For the text-containing cell, return its midpoint in [x, y] coordinate format. 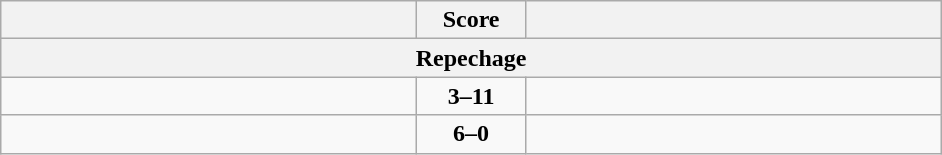
3–11 [472, 96]
6–0 [472, 134]
Repechage [472, 58]
Score [472, 20]
